Pinpoint the cell where the given text exists, returning its (x, y) midpoint coordinate. 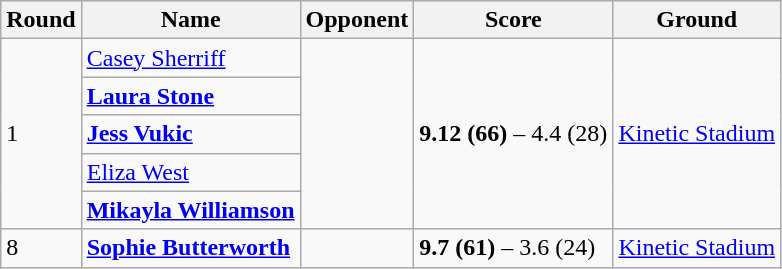
Mikayla Williamson (190, 210)
9.7 (61) – 3.6 (24) (514, 248)
Eliza West (190, 172)
9.12 (66) – 4.4 (28) (514, 134)
1 (41, 134)
Score (514, 20)
Jess Vukic (190, 134)
Opponent (357, 20)
Laura Stone (190, 96)
Sophie Butterworth (190, 248)
Ground (697, 20)
Name (190, 20)
Round (41, 20)
8 (41, 248)
Casey Sherriff (190, 58)
